Capture the cell that displays the provided text and extract its [x, y] central coordinate. 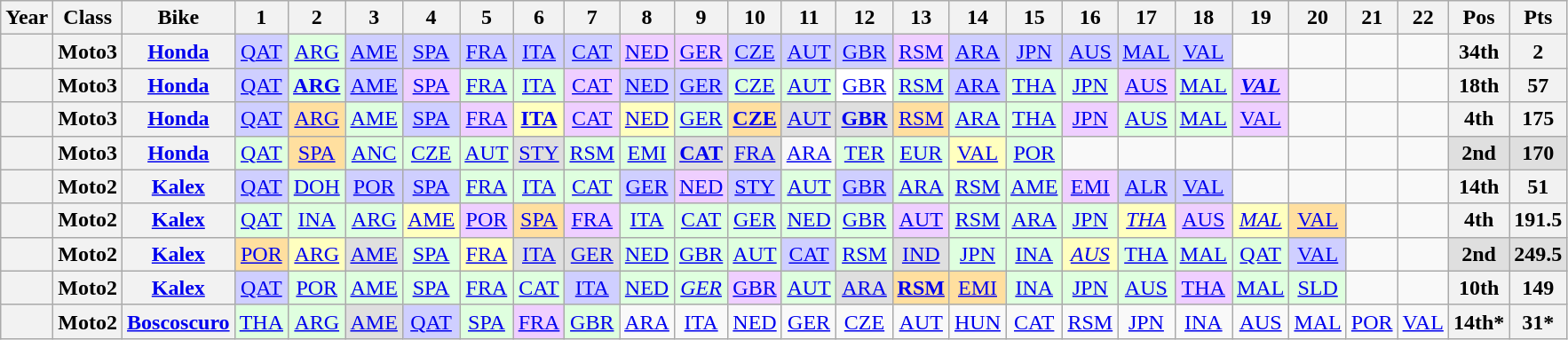
34th [1478, 51]
175 [1538, 119]
TER [865, 153]
10 [755, 18]
18th [1478, 85]
14th* [1478, 321]
18 [1203, 18]
22 [1422, 18]
IND [921, 254]
11 [809, 18]
EUR [921, 153]
SLD [1318, 288]
170 [1538, 153]
51 [1538, 186]
Pts [1538, 18]
16 [1090, 18]
ALR [1146, 186]
19 [1261, 18]
Boscoscuro [179, 321]
21 [1372, 18]
13 [921, 18]
4 [431, 18]
57 [1538, 85]
Pos [1478, 18]
149 [1538, 288]
17 [1146, 18]
5 [487, 18]
Class [88, 18]
1 [261, 18]
191.5 [1538, 220]
8 [647, 18]
Bike [179, 18]
14th [1478, 186]
6 [539, 18]
9 [701, 18]
15 [1034, 18]
14 [977, 18]
249.5 [1538, 254]
10th [1478, 288]
12 [865, 18]
7 [592, 18]
Year [27, 18]
ANC [374, 153]
DOH [317, 186]
31* [1538, 321]
20 [1318, 18]
3 [374, 18]
HUN [977, 321]
